Identify which cell holds the provided text, then report its [X, Y] central coordinate. 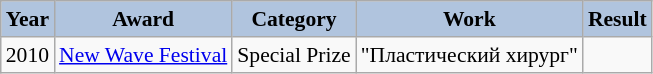
Result [618, 19]
Year [28, 19]
New Wave Festival [143, 55]
2010 [28, 55]
Work [470, 19]
Award [143, 19]
"Пластический хирург" [470, 55]
Special Prize [294, 55]
Category [294, 19]
